Pinpoint the cell where the given text exists, returning its (X, Y) midpoint coordinate. 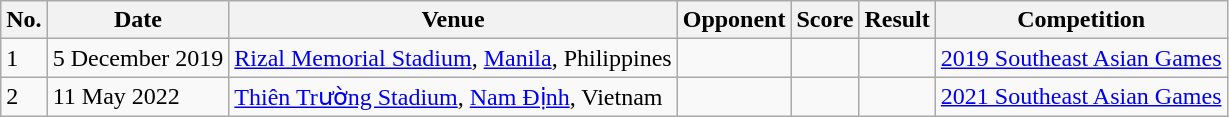
No. (24, 20)
Competition (1081, 20)
Venue (453, 20)
2 (24, 97)
Opponent (734, 20)
5 December 2019 (138, 58)
1 (24, 58)
2021 Southeast Asian Games (1081, 97)
Result (897, 20)
Rizal Memorial Stadium, Manila, Philippines (453, 58)
2019 Southeast Asian Games (1081, 58)
11 May 2022 (138, 97)
Score (825, 20)
Date (138, 20)
Thiên Trường Stadium, Nam Định, Vietnam (453, 97)
